From the cell containing the given text, extract its center point as (x, y) coordinate. 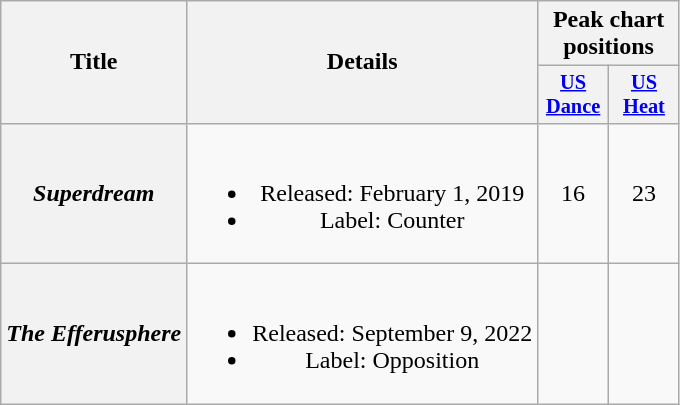
Released: February 1, 2019Label: Counter (362, 193)
23 (644, 193)
The Efferusphere (94, 334)
Details (362, 62)
USHeat (644, 95)
Title (94, 62)
USDance (574, 95)
16 (574, 193)
Superdream (94, 193)
Released: September 9, 2022Label: Opposition (362, 334)
Peak chart positions (609, 34)
